Return the (X, Y) coordinate for the center point of the cell that contains the specified text.  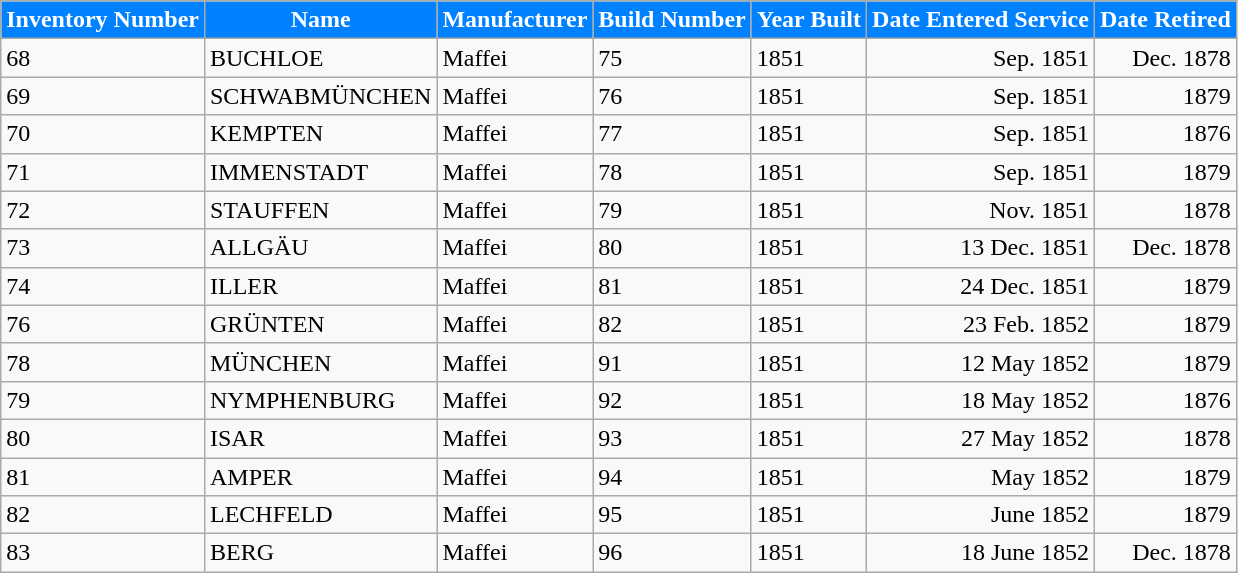
GRÜNTEN (320, 324)
MÜNCHEN (320, 362)
77 (672, 134)
72 (103, 210)
70 (103, 134)
71 (103, 172)
Year Built (808, 20)
92 (672, 400)
83 (103, 553)
Name (320, 20)
IMMENSTADT (320, 172)
18 May 1852 (981, 400)
27 May 1852 (981, 438)
ILLER (320, 286)
91 (672, 362)
73 (103, 248)
Inventory Number (103, 20)
Nov. 1851 (981, 210)
96 (672, 553)
93 (672, 438)
69 (103, 96)
May 1852 (981, 477)
BUCHLOE (320, 58)
KEMPTEN (320, 134)
BERG (320, 553)
24 Dec. 1851 (981, 286)
ISAR (320, 438)
95 (672, 515)
94 (672, 477)
AMPER (320, 477)
68 (103, 58)
74 (103, 286)
Manufacturer (515, 20)
ALLGÄU (320, 248)
18 June 1852 (981, 553)
Build Number (672, 20)
SCHWABMÜNCHEN (320, 96)
75 (672, 58)
June 1852 (981, 515)
Date Entered Service (981, 20)
NYMPHENBURG (320, 400)
23 Feb. 1852 (981, 324)
STAUFFEN (320, 210)
13 Dec. 1851 (981, 248)
12 May 1852 (981, 362)
Date Retired (1165, 20)
LECHFELD (320, 515)
